Provide the [x, y] coordinate of the cell's center where the given text is located.  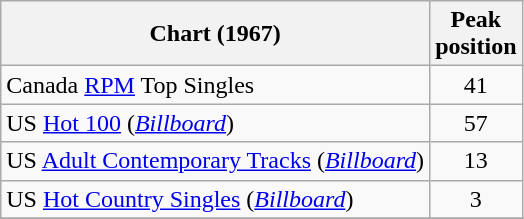
Peakposition [476, 34]
13 [476, 161]
US Adult Contemporary Tracks (Billboard) [216, 161]
US Hot 100 (Billboard) [216, 123]
US Hot Country Singles (Billboard) [216, 199]
Canada RPM Top Singles [216, 85]
57 [476, 123]
Chart (1967) [216, 34]
41 [476, 85]
3 [476, 199]
